Return [X, Y] of the center of cell containing provided text 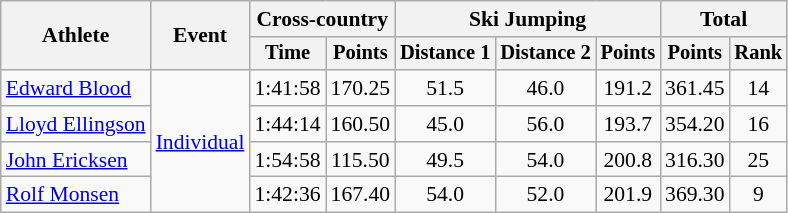
170.25 [360, 88]
Distance 1 [445, 54]
Lloyd Ellingson [76, 124]
45.0 [445, 124]
361.45 [694, 88]
John Ericksen [76, 160]
Cross-country [322, 19]
Individual [200, 141]
Athlete [76, 36]
167.40 [360, 195]
Distance 2 [545, 54]
14 [759, 88]
25 [759, 160]
191.2 [628, 88]
16 [759, 124]
Event [200, 36]
51.5 [445, 88]
52.0 [545, 195]
160.50 [360, 124]
354.20 [694, 124]
56.0 [545, 124]
369.30 [694, 195]
115.50 [360, 160]
193.7 [628, 124]
Time [287, 54]
46.0 [545, 88]
200.8 [628, 160]
Ski Jumping [528, 19]
Rolf Monsen [76, 195]
201.9 [628, 195]
1:44:14 [287, 124]
Rank [759, 54]
1:41:58 [287, 88]
1:54:58 [287, 160]
49.5 [445, 160]
316.30 [694, 160]
Edward Blood [76, 88]
Total [724, 19]
1:42:36 [287, 195]
9 [759, 195]
